Provide the (X, Y) coordinate of the cell's center where the given text is located.  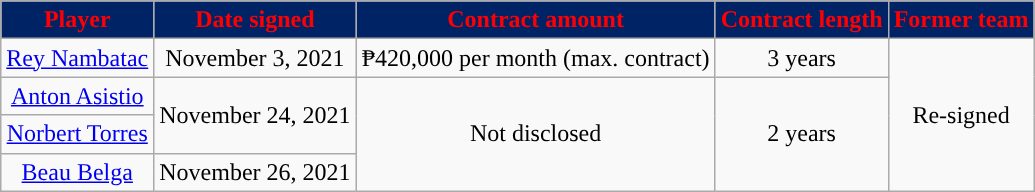
Anton Asistio (78, 96)
Contract length (802, 20)
Former team (961, 20)
Rey Nambatac (78, 58)
Player (78, 20)
Re-signed (961, 115)
Not disclosed (536, 134)
2 years (802, 134)
November 3, 2021 (255, 58)
Contract amount (536, 20)
Date signed (255, 20)
November 24, 2021 (255, 115)
November 26, 2021 (255, 172)
3 years (802, 58)
Norbert Torres (78, 134)
Beau Belga (78, 172)
₱420,000 per month (max. contract) (536, 58)
